Identify which cell holds the provided text, then report its [x, y] central coordinate. 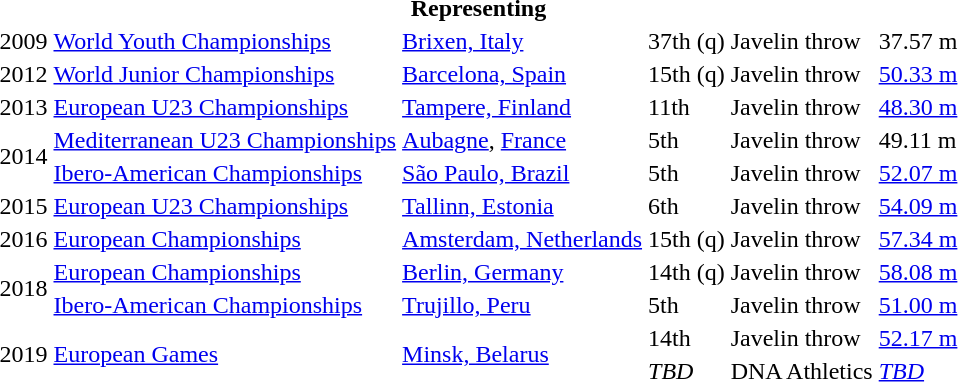
Brixen, Italy [522, 41]
14th (q) [687, 272]
Amsterdam, Netherlands [522, 239]
Tallinn, Estonia [522, 206]
Mediterranean U23 Championships [225, 140]
6th [687, 206]
14th [687, 338]
Aubagne, France [522, 140]
World Youth Championships [225, 41]
Trujillo, Peru [522, 305]
Tampere, Finland [522, 107]
Berlin, Germany [522, 272]
37th (q) [687, 41]
Barcelona, Spain [522, 74]
São Paulo, Brazil [522, 173]
World Junior Championships [225, 74]
11th [687, 107]
